Return [X, Y] of the center of cell containing provided text 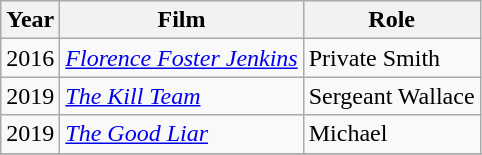
2016 [30, 58]
Florence Foster Jenkins [182, 58]
Private Smith [392, 58]
Role [392, 20]
Year [30, 20]
The Good Liar [182, 134]
Film [182, 20]
Michael [392, 134]
The Kill Team [182, 96]
Sergeant Wallace [392, 96]
